Determine the (x, y) coordinate at the center of the cell enclosing the given text.  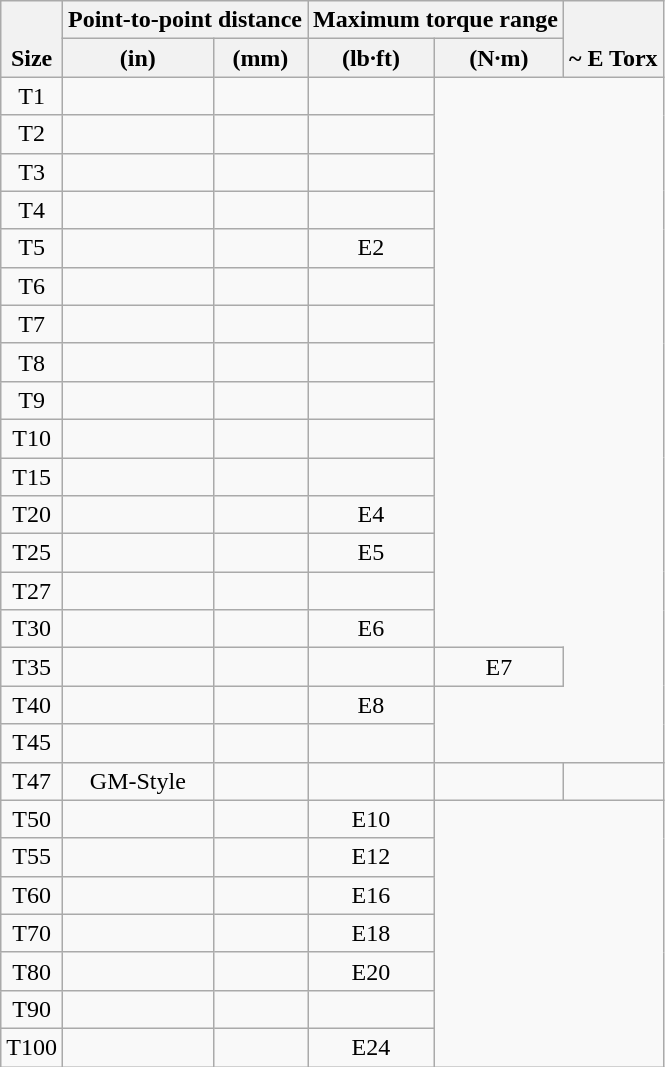
Point-to-point distance (184, 20)
(lb·ft) (372, 58)
~ E Torx (613, 39)
E24 (372, 1047)
E10 (372, 819)
E8 (372, 705)
T10 (32, 438)
T27 (32, 591)
T55 (32, 857)
E5 (372, 553)
E6 (372, 629)
T70 (32, 933)
E7 (498, 667)
T4 (32, 210)
GM-Style (138, 781)
Size (32, 39)
T45 (32, 743)
T30 (32, 629)
T2 (32, 134)
T35 (32, 667)
T80 (32, 971)
E2 (372, 248)
T8 (32, 362)
T47 (32, 781)
T50 (32, 819)
T6 (32, 286)
E20 (372, 971)
E4 (372, 515)
E16 (372, 895)
T3 (32, 172)
T100 (32, 1047)
T20 (32, 515)
T9 (32, 400)
(in) (138, 58)
(N·m) (498, 58)
T1 (32, 96)
T5 (32, 248)
(mm) (260, 58)
T90 (32, 1009)
T15 (32, 477)
E12 (372, 857)
T7 (32, 324)
T40 (32, 705)
T60 (32, 895)
T25 (32, 553)
E18 (372, 933)
Maximum torque range (436, 20)
